Provide the (x, y) coordinate of the cell's center where the given text is located.  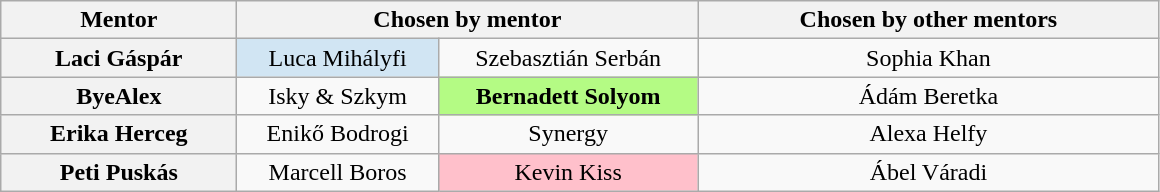
Kevin Kiss (568, 172)
Marcell Boros (338, 172)
Alexa Helfy (928, 134)
Sophia Khan (928, 58)
Chosen by mentor (468, 20)
Chosen by other mentors (928, 20)
Szebasztián Serbán (568, 58)
Synergy (568, 134)
Enikő Bodrogi (338, 134)
Luca Mihályfi (338, 58)
Isky & Szkym (338, 96)
Ábel Váradi (928, 172)
Bernadett Solyom (568, 96)
Ádám Beretka (928, 96)
ByeAlex (119, 96)
Erika Herceg (119, 134)
Laci Gáspár (119, 58)
Mentor (119, 20)
Peti Puskás (119, 172)
